Identify which cell holds the provided text, then report its [x, y] central coordinate. 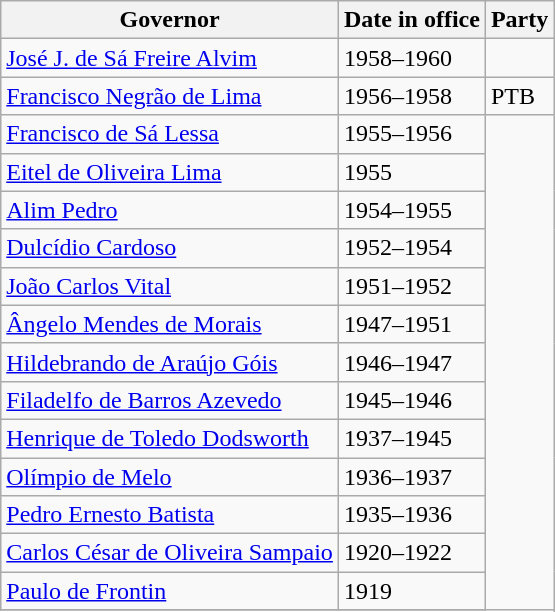
Governor [170, 20]
Date in office [412, 20]
1947–1951 [412, 324]
Hildebrando de Araújo Góis [170, 362]
1935–1936 [412, 515]
1920–1922 [412, 553]
Dulcídio Cardoso [170, 248]
1951–1952 [412, 286]
Filadelfo de Barros Azevedo [170, 400]
Ângelo Mendes de Morais [170, 324]
José J. de Sá Freire Alvim [170, 58]
1955 [412, 172]
Carlos César de Oliveira Sampaio [170, 553]
Paulo de Frontin [170, 591]
1919 [412, 591]
Alim Pedro [170, 210]
PTB [519, 96]
João Carlos Vital [170, 286]
Francisco Negrão de Lima [170, 96]
1936–1937 [412, 477]
1955–1956 [412, 134]
Eitel de Oliveira Lima [170, 172]
1937–1945 [412, 438]
Pedro Ernesto Batista [170, 515]
Olímpio de Melo [170, 477]
1946–1947 [412, 362]
1954–1955 [412, 210]
1958–1960 [412, 58]
Henrique de Toledo Dodsworth [170, 438]
1956–1958 [412, 96]
1952–1954 [412, 248]
Francisco de Sá Lessa [170, 134]
Party [519, 20]
1945–1946 [412, 400]
